Return the [X, Y] coordinate for the center point of the cell that contains the specified text.  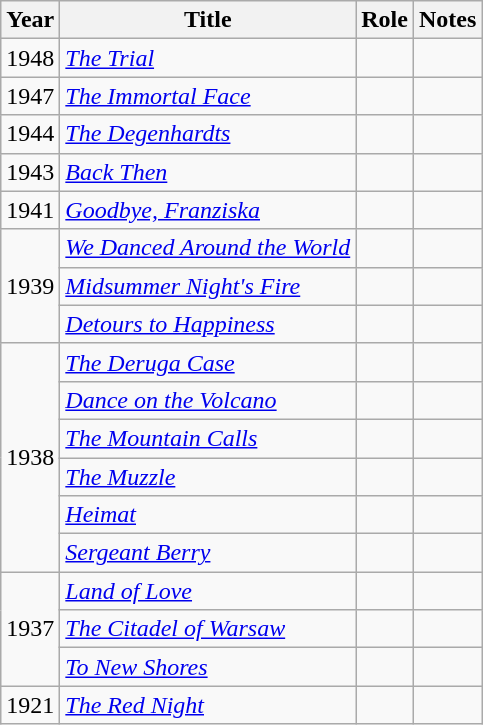
1947 [30, 96]
Goodbye, Franziska [208, 210]
The Trial [208, 58]
The Citadel of Warsaw [208, 629]
1948 [30, 58]
1921 [30, 705]
Role [385, 20]
1943 [30, 172]
To New Shores [208, 667]
The Muzzle [208, 477]
1944 [30, 134]
Year [30, 20]
The Deruga Case [208, 362]
The Immortal Face [208, 96]
The Degenhardts [208, 134]
The Red Night [208, 705]
The Mountain Calls [208, 438]
Back Then [208, 172]
Midsummer Night's Fire [208, 286]
Dance on the Volcano [208, 400]
Notes [447, 20]
Title [208, 20]
Sergeant Berry [208, 553]
Detours to Happiness [208, 324]
1941 [30, 210]
Land of Love [208, 591]
1939 [30, 286]
We Danced Around the World [208, 248]
1938 [30, 457]
Heimat [208, 515]
1937 [30, 629]
